Output the [X, Y] coordinate of the center of the cell containing the given text.  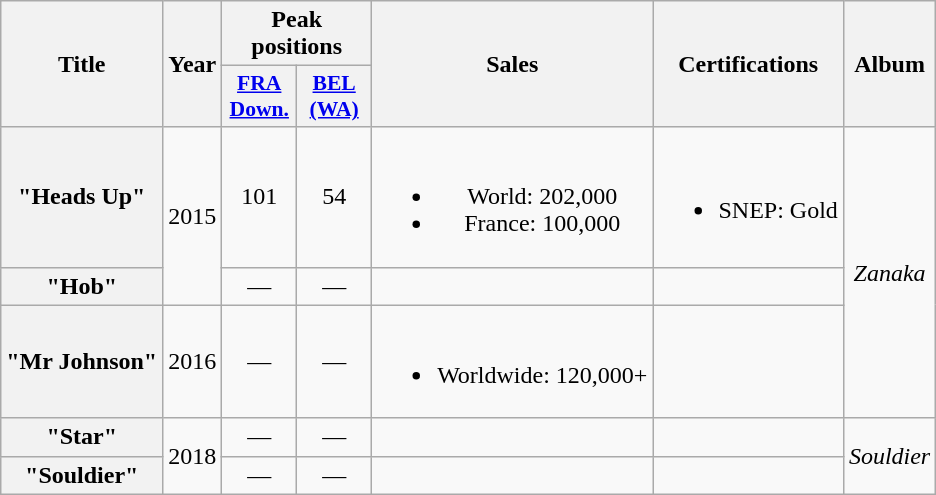
"Mr Johnson" [82, 362]
"Star" [82, 437]
Title [82, 64]
Certifications [748, 64]
FRADown. [260, 96]
"Souldier" [82, 475]
54 [334, 197]
World: 202,000France: 100,000 [512, 197]
"Heads Up" [82, 197]
Album [889, 64]
Peak positions [297, 34]
BEL(WA) [334, 96]
Zanaka [889, 272]
2015 [192, 216]
"Hob" [82, 286]
101 [260, 197]
Sales [512, 64]
2016 [192, 362]
Souldier [889, 456]
Year [192, 64]
2018 [192, 456]
SNEP: Gold [748, 197]
Worldwide: 120,000+ [512, 362]
